Output the (X, Y) coordinate of the center of the cell containing the given text.  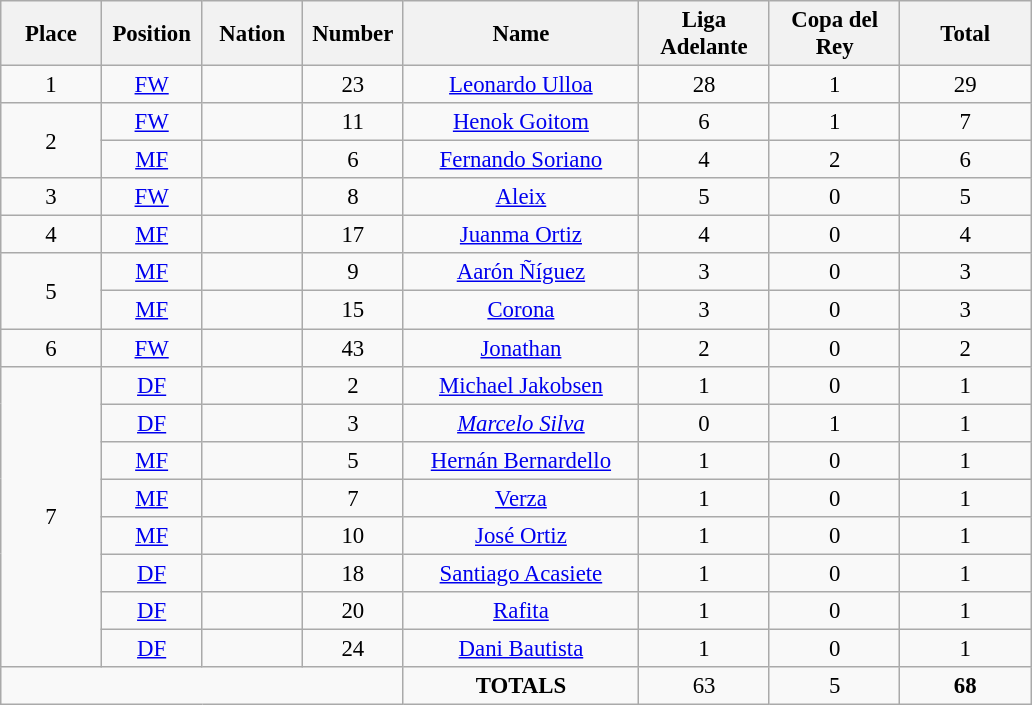
Aleix (521, 197)
Jonathan (521, 348)
Aarón Ñíguez (521, 273)
11 (354, 122)
Juanma Ortiz (521, 235)
23 (354, 85)
Place (52, 34)
Leonardo Ulloa (521, 85)
43 (354, 348)
Verza (521, 498)
28 (704, 85)
José Ortiz (521, 536)
Corona (521, 310)
20 (354, 611)
Number (354, 34)
Name (521, 34)
Nation (252, 34)
Michael Jakobsen (521, 385)
Santiago Acasiete (521, 573)
Marcelo Silva (521, 423)
68 (966, 686)
Liga Adelante (704, 34)
Copa del Rey (834, 34)
Dani Bautista (521, 648)
Henok Goitom (521, 122)
Fernando Soriano (521, 160)
17 (354, 235)
24 (354, 648)
Rafita (521, 611)
8 (354, 197)
Position (152, 34)
63 (704, 686)
9 (354, 273)
29 (966, 85)
Hernán Bernardello (521, 460)
18 (354, 573)
TOTALS (521, 686)
Total (966, 34)
15 (354, 310)
10 (354, 536)
